Determine the (x, y) coordinate at the center of the cell enclosing the given text.  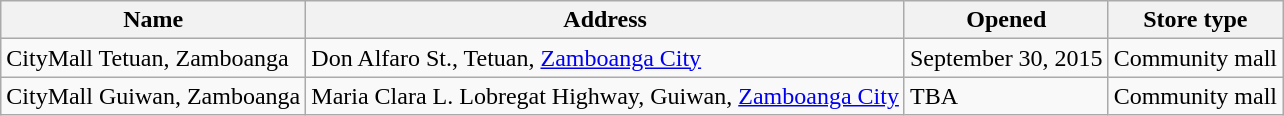
September 30, 2015 (1006, 58)
Opened (1006, 20)
Name (154, 20)
CityMall Tetuan, Zamboanga (154, 58)
Maria Clara L. Lobregat Highway, Guiwan, Zamboanga City (606, 96)
CityMall Guiwan, Zamboanga (154, 96)
Address (606, 20)
Store type (1195, 20)
Don Alfaro St., Tetuan, Zamboanga City (606, 58)
TBA (1006, 96)
